Pinpoint the cell where the given text exists, returning its (x, y) midpoint coordinate. 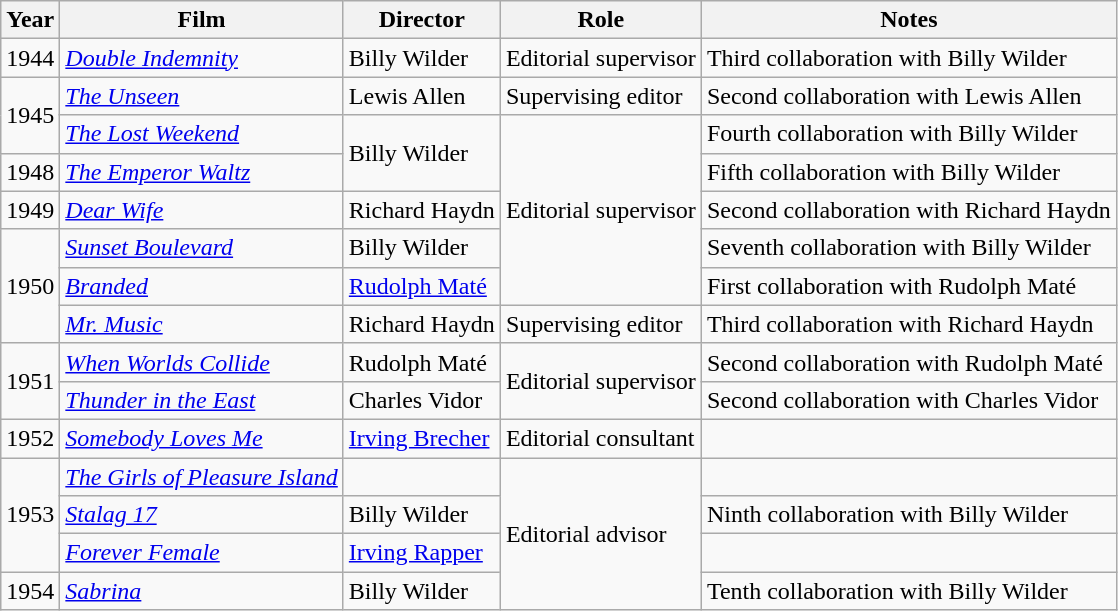
Double Indemnity (202, 58)
Mr. Music (202, 324)
Fifth collaboration with Billy Wilder (908, 172)
1951 (30, 381)
The Lost Weekend (202, 134)
Notes (908, 20)
Stalag 17 (202, 515)
1945 (30, 115)
First collaboration with Rudolph Maté (908, 286)
Lewis Allen (422, 96)
Second collaboration with Richard Haydn (908, 210)
Dear Wife (202, 210)
1948 (30, 172)
The Girls of Pleasure Island (202, 477)
Role (600, 20)
Tenth collaboration with Billy Wilder (908, 591)
The Emperor Waltz (202, 172)
Ninth collaboration with Billy Wilder (908, 515)
Branded (202, 286)
1949 (30, 210)
Director (422, 20)
The Unseen (202, 96)
Editorial consultant (600, 438)
Irving Rapper (422, 553)
1954 (30, 591)
Fourth collaboration with Billy Wilder (908, 134)
Somebody Loves Me (202, 438)
Editorial advisor (600, 534)
Irving Brecher (422, 438)
1950 (30, 286)
Second collaboration with Charles Vidor (908, 400)
Seventh collaboration with Billy Wilder (908, 248)
1952 (30, 438)
Forever Female (202, 553)
Sabrina (202, 591)
1944 (30, 58)
Third collaboration with Richard Haydn (908, 324)
Second collaboration with Lewis Allen (908, 96)
Charles Vidor (422, 400)
Film (202, 20)
Third collaboration with Billy Wilder (908, 58)
Year (30, 20)
When Worlds Collide (202, 362)
1953 (30, 515)
Sunset Boulevard (202, 248)
Second collaboration with Rudolph Maté (908, 362)
Thunder in the East (202, 400)
